Scan for the cell matching the given text and deliver its (x, y) coordinate at center. 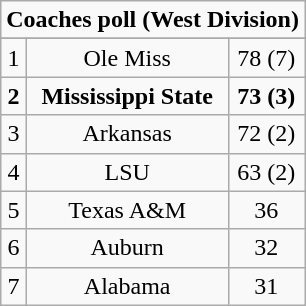
6 (14, 248)
2 (14, 96)
Arkansas (127, 134)
3 (14, 134)
32 (266, 248)
73 (3) (266, 96)
Texas A&M (127, 210)
63 (2) (266, 172)
LSU (127, 172)
72 (2) (266, 134)
5 (14, 210)
Auburn (127, 248)
31 (266, 286)
Ole Miss (127, 58)
7 (14, 286)
4 (14, 172)
1 (14, 58)
78 (7) (266, 58)
Mississippi State (127, 96)
36 (266, 210)
Coaches poll (West Division) (153, 20)
Alabama (127, 286)
